From the cell containing the given text, extract its center point as (x, y) coordinate. 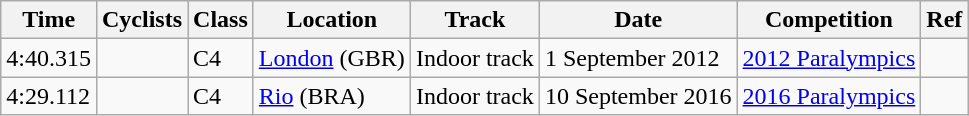
2016 Paralympics (829, 96)
4:40.315 (49, 58)
Class (221, 20)
Track (474, 20)
London (GBR) (332, 58)
10 September 2016 (638, 96)
1 September 2012 (638, 58)
Location (332, 20)
Cyclists (142, 20)
Date (638, 20)
Competition (829, 20)
2012 Paralympics (829, 58)
Rio (BRA) (332, 96)
Time (49, 20)
4:29.112 (49, 96)
Ref (944, 20)
